From the cell containing the given text, extract its center point as (x, y) coordinate. 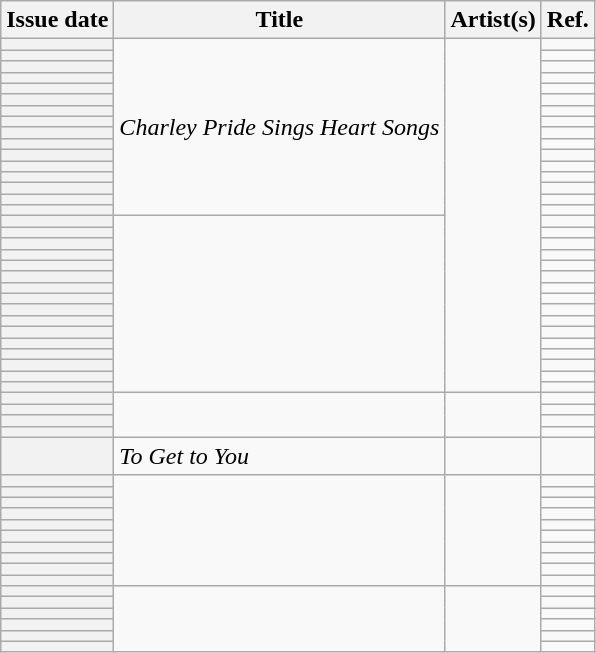
Charley Pride Sings Heart Songs (280, 128)
Title (280, 20)
Issue date (58, 20)
Artist(s) (493, 20)
Ref. (568, 20)
To Get to You (280, 456)
